Search for the cell housing the specified text and yield its [X, Y] center coordinate. 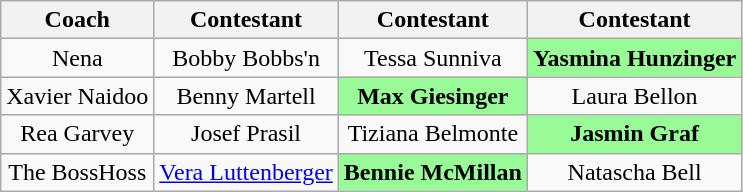
Jasmin Graf [634, 134]
Benny Martell [246, 96]
Bobby Bobbs'n [246, 58]
Vera Luttenberger [246, 172]
Natascha Bell [634, 172]
Josef Prasil [246, 134]
Bennie McMillan [432, 172]
The BossHoss [78, 172]
Tessa Sunniva [432, 58]
Coach [78, 20]
Xavier Naidoo [78, 96]
Max Giesinger [432, 96]
Yasmina Hunzinger [634, 58]
Laura Bellon [634, 96]
Tiziana Belmonte [432, 134]
Nena [78, 58]
Rea Garvey [78, 134]
